Detect which cell encompasses the target text, then output its (x, y) center coordinate. 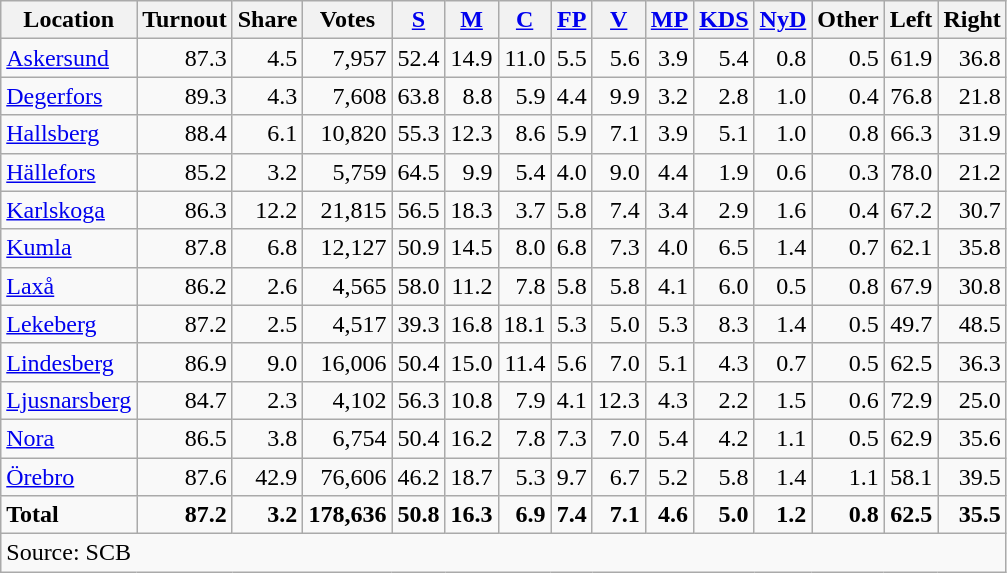
67.9 (911, 286)
FP (572, 20)
58.1 (911, 477)
35.6 (972, 438)
NyD (783, 20)
15.0 (472, 362)
6.7 (618, 477)
1.6 (783, 210)
2.9 (724, 210)
39.3 (418, 324)
Askersund (69, 58)
18.7 (472, 477)
39.5 (972, 477)
3.7 (524, 210)
6.5 (724, 248)
21.8 (972, 96)
64.5 (418, 172)
7.9 (524, 400)
87.6 (185, 477)
5.2 (669, 477)
84.7 (185, 400)
61.9 (911, 58)
63.8 (418, 96)
Location (69, 20)
Votes (348, 20)
Hallsberg (69, 134)
Lindesberg (69, 362)
67.2 (911, 210)
21,815 (348, 210)
2.3 (268, 400)
87.3 (185, 58)
2.5 (268, 324)
12,127 (348, 248)
7,608 (348, 96)
Turnout (185, 20)
62.1 (911, 248)
0.3 (848, 172)
88.4 (185, 134)
31.9 (972, 134)
4.2 (724, 438)
16.3 (472, 515)
36.3 (972, 362)
48.5 (972, 324)
Kumla (69, 248)
7,957 (348, 58)
1.9 (724, 172)
66.3 (911, 134)
10,820 (348, 134)
Hällefors (69, 172)
6.1 (268, 134)
4.5 (268, 58)
Left (911, 20)
1.5 (783, 400)
MP (669, 20)
2.2 (724, 400)
Right (972, 20)
Lekeberg (69, 324)
30.7 (972, 210)
6,754 (348, 438)
87.8 (185, 248)
4.6 (669, 515)
9.7 (572, 477)
6.0 (724, 286)
Nora (69, 438)
3.8 (268, 438)
2.6 (268, 286)
78.0 (911, 172)
Laxå (69, 286)
KDS (724, 20)
Ljusnarsberg (69, 400)
6.9 (524, 515)
S (418, 20)
89.3 (185, 96)
Örebro (69, 477)
55.3 (418, 134)
50.9 (418, 248)
16.2 (472, 438)
16,006 (348, 362)
49.7 (911, 324)
86.9 (185, 362)
4,102 (348, 400)
178,636 (348, 515)
Degerfors (69, 96)
56.3 (418, 400)
72.9 (911, 400)
V (618, 20)
1.2 (783, 515)
86.5 (185, 438)
14.5 (472, 248)
18.3 (472, 210)
2.8 (724, 96)
36.8 (972, 58)
4,565 (348, 286)
Source: SCB (504, 553)
30.8 (972, 286)
Share (268, 20)
5,759 (348, 172)
16.8 (472, 324)
76,606 (348, 477)
8.3 (724, 324)
86.2 (185, 286)
52.4 (418, 58)
25.0 (972, 400)
85.2 (185, 172)
50.8 (418, 515)
21.2 (972, 172)
18.1 (524, 324)
86.3 (185, 210)
46.2 (418, 477)
3.4 (669, 210)
Total (69, 515)
35.8 (972, 248)
42.9 (268, 477)
14.9 (472, 58)
Other (848, 20)
10.8 (472, 400)
M (472, 20)
11.4 (524, 362)
5.5 (572, 58)
58.0 (418, 286)
8.8 (472, 96)
11.0 (524, 58)
8.6 (524, 134)
12.2 (268, 210)
35.5 (972, 515)
4,517 (348, 324)
11.2 (472, 286)
76.8 (911, 96)
C (524, 20)
56.5 (418, 210)
8.0 (524, 248)
Karlskoga (69, 210)
62.9 (911, 438)
